Scan for the cell matching the given text and deliver its [x, y] coordinate at center. 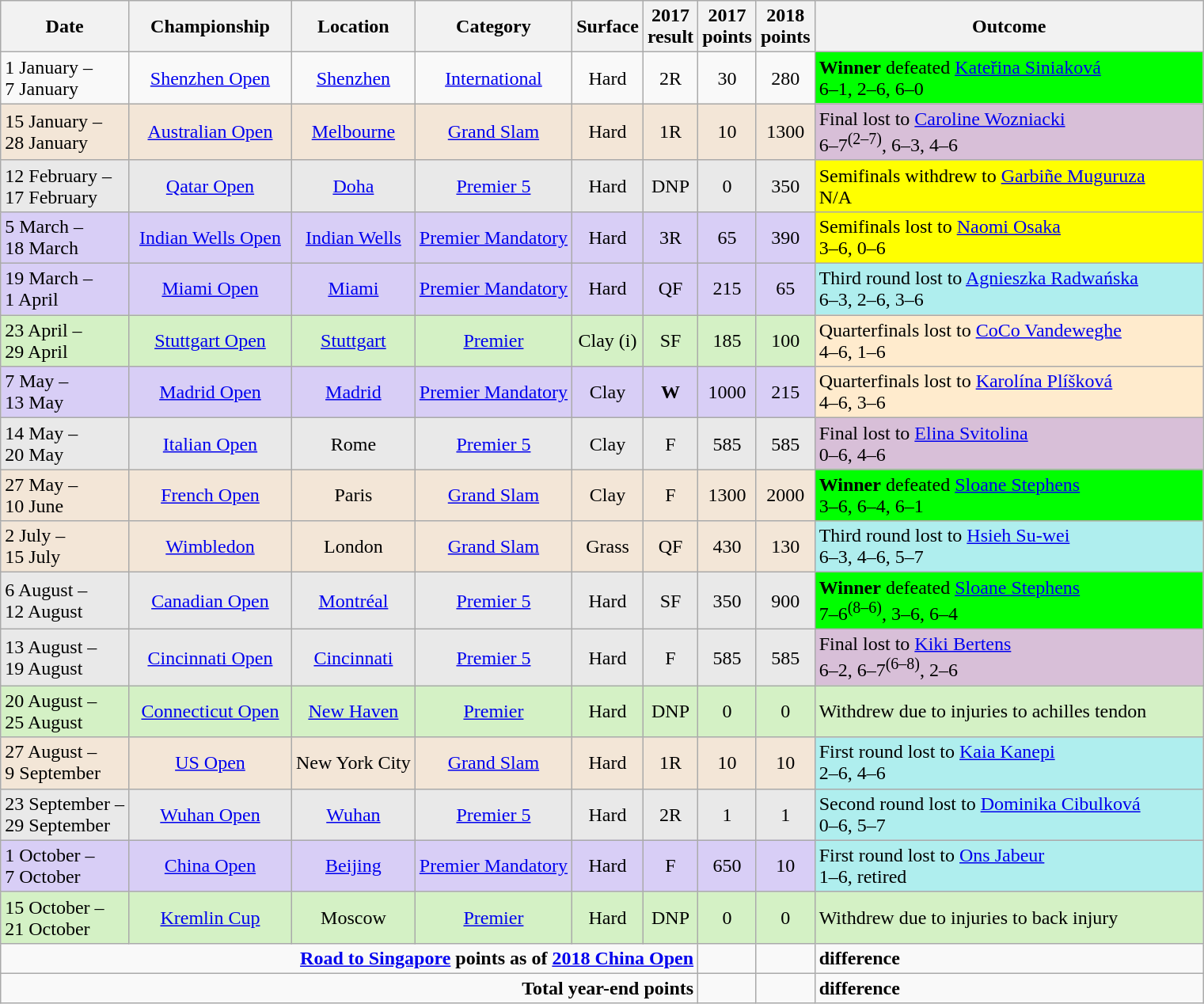
Quarterfinals lost to CoCo Vandeweghe 4–6, 1–6 [1008, 340]
27 May – 10 June [65, 496]
Outcome [1008, 27]
W [670, 393]
Road to Singapore points as of 2018 China Open [350, 958]
1 January – 7 January [65, 78]
Indian Wells [354, 238]
Wuhan [354, 814]
900 [785, 601]
5 March – 18 March [65, 238]
Clay (i) [608, 340]
Withdrew due to injuries to back injury [1008, 917]
French Open [210, 496]
First round lost to Ons Jabeur 1–6, retired [1008, 866]
Championship [210, 27]
1000 [727, 393]
Category [493, 27]
Italian Open [210, 443]
Location [354, 27]
Shenzhen Open [210, 78]
Withdrew due to injuries to achilles tendon [1008, 711]
Winner defeated Sloane Stephens 3–6, 6–4, 6–1 [1008, 496]
Shenzhen [354, 78]
2018 points [785, 27]
Stuttgart Open [210, 340]
Winner defeated Sloane Stephens 7–6(8–6), 3–6, 6–4 [1008, 601]
30 [727, 78]
Third round lost to Agnieszka Radwańska 6–3, 2–6, 3–6 [1008, 290]
Montréal [354, 601]
2017 result [670, 27]
3R [670, 238]
2000 [785, 496]
Kremlin Cup [210, 917]
12 February – 17 February [65, 185]
Australian Open [210, 132]
Doha [354, 185]
13 August – 19 August [65, 657]
First round lost to Kaia Kanepi 2–6, 4–6 [1008, 763]
International [493, 78]
Grass [608, 546]
430 [727, 546]
2017 points [727, 27]
Cincinnati [354, 657]
Melbourne [354, 132]
Semifinals lost to Naomi Osaka 3–6, 0–6 [1008, 238]
London [354, 546]
Final lost to Elina Svitolina 0–6, 4–6 [1008, 443]
Qatar Open [210, 185]
23 September – 29 September [65, 814]
Madrid Open [210, 393]
Quarterfinals lost to Karolína Plíšková 4–6, 3–6 [1008, 393]
Canadian Open [210, 601]
Final lost to Kiki Bertens 6–2, 6–7(6–8), 2–6 [1008, 657]
6 August – 12 August [65, 601]
Madrid [354, 393]
Second round lost to Dominika Cibulková 0–6, 5–7 [1008, 814]
Semifinals withdrew to Garbiñe Muguruza N/A [1008, 185]
Winner defeated Kateřina Siniaková 6–1, 2–6, 6–0 [1008, 78]
Stuttgart [354, 340]
650 [727, 866]
2 July – 15 July [65, 546]
Date [65, 27]
27 August – 9 September [65, 763]
Paris [354, 496]
Third round lost to Hsieh Su-wei 6–3, 4–6, 5–7 [1008, 546]
New Haven [354, 711]
130 [785, 546]
Total year-end points [350, 988]
Final lost to Caroline Wozniacki 6–7(2–7), 6–3, 4–6 [1008, 132]
280 [785, 78]
23 April – 29 April [65, 340]
Wimbledon [210, 546]
15 October – 21 October [65, 917]
China Open [210, 866]
185 [727, 340]
Indian Wells Open [210, 238]
19 March – 1 April [65, 290]
1 October – 7 October [65, 866]
Rome [354, 443]
100 [785, 340]
14 May – 20 May [65, 443]
Cincinnati Open [210, 657]
Surface [608, 27]
Miami [354, 290]
Moscow [354, 917]
390 [785, 238]
Miami Open [210, 290]
Connecticut Open [210, 711]
Beijing [354, 866]
7 May – 13 May [65, 393]
20 August – 25 August [65, 711]
15 January – 28 January [65, 132]
US Open [210, 763]
Wuhan Open [210, 814]
New York City [354, 763]
